Return the (X, Y) coordinate for the center point of the cell that contains the specified text.  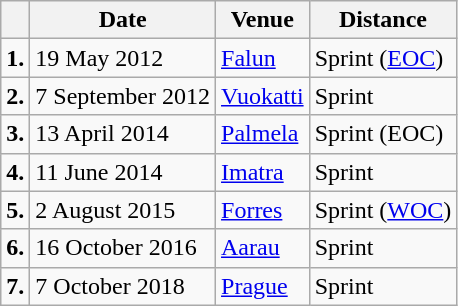
Aarau (263, 248)
Falun (263, 58)
2. (16, 96)
19 May 2012 (123, 58)
11 June 2014 (123, 172)
Forres (263, 210)
1. (16, 58)
5. (16, 210)
Sprint (WOC) (383, 210)
Palmela (263, 134)
7 September 2012 (123, 96)
Imatra (263, 172)
7. (16, 286)
16 October 2016 (123, 248)
Distance (383, 20)
Date (123, 20)
7 October 2018 (123, 286)
13 April 2014 (123, 134)
2 August 2015 (123, 210)
4. (16, 172)
Vuokatti (263, 96)
Venue (263, 20)
Prague (263, 286)
3. (16, 134)
6. (16, 248)
